Output the (x, y) coordinate of the center of the cell containing the given text.  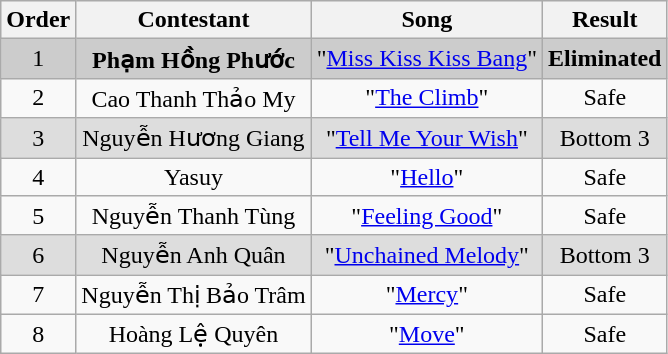
Order (38, 20)
"Move" (426, 334)
Contestant (194, 20)
Nguyễn Hương Giang (194, 138)
Eliminated (605, 59)
7 (38, 295)
2 (38, 98)
Nguyễn Anh Quân (194, 255)
Hoàng Lệ Quyên (194, 334)
Song (426, 20)
8 (38, 334)
"Feeling Good" (426, 216)
Cao Thanh Thảo My (194, 98)
"The Climb" (426, 98)
Phạm Hồng Phước (194, 59)
Nguyễn Thanh Tùng (194, 216)
"Unchained Melody" (426, 255)
1 (38, 59)
Result (605, 20)
"Tell Me Your Wish" (426, 138)
Nguyễn Thị Bảo Trâm (194, 295)
5 (38, 216)
"Mercy" (426, 295)
4 (38, 177)
"Miss Kiss Kiss Bang" (426, 59)
3 (38, 138)
"Hello" (426, 177)
6 (38, 255)
Yasuy (194, 177)
